Extract the (X, Y) coordinate from the center of the cell holding the provided text.  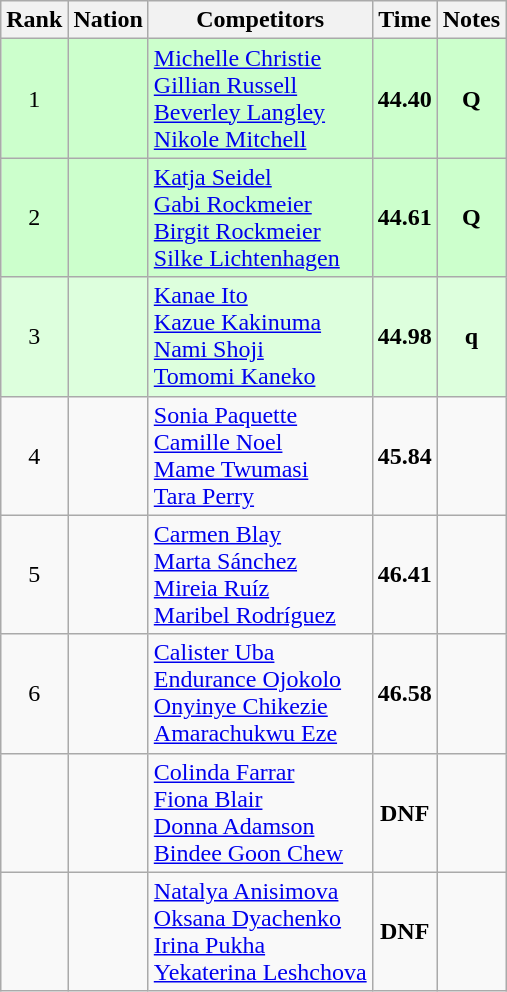
46.41 (404, 574)
Notes (471, 20)
1 (34, 98)
Colinda FarrarFiona BlairDonna AdamsonBindee Goon Chew (260, 812)
Carmen BlayMarta SánchezMireia RuízMaribel Rodríguez (260, 574)
45.84 (404, 456)
Michelle ChristieGillian RussellBeverley LangleyNikole Mitchell (260, 98)
Competitors (260, 20)
5 (34, 574)
44.61 (404, 218)
Time (404, 20)
Katja SeidelGabi RockmeierBirgit RockmeierSilke Lichtenhagen (260, 218)
2 (34, 218)
4 (34, 456)
44.40 (404, 98)
3 (34, 336)
Nation (108, 20)
44.98 (404, 336)
6 (34, 694)
Rank (34, 20)
Sonia PaquetteCamille NoelMame TwumasiTara Perry (260, 456)
Kanae ItoKazue KakinumaNami ShojiTomomi Kaneko (260, 336)
q (471, 336)
Calister UbaEndurance OjokoloOnyinye ChikezieAmarachukwu Eze (260, 694)
46.58 (404, 694)
Natalya AnisimovaOksana DyachenkoIrina PukhaYekaterina Leshchova (260, 932)
